Provide the [x, y] coordinate of the cell's center where the given text is located.  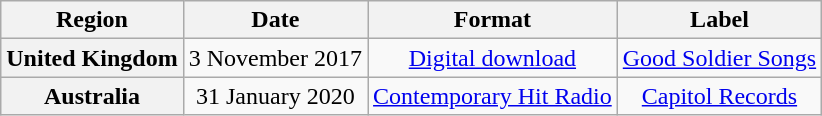
Contemporary Hit Radio [493, 96]
Region [92, 20]
United Kingdom [92, 58]
Label [719, 20]
31 January 2020 [275, 96]
Date [275, 20]
Australia [92, 96]
Good Soldier Songs [719, 58]
Capitol Records [719, 96]
Digital download [493, 58]
3 November 2017 [275, 58]
Format [493, 20]
